Extract the [X, Y] coordinate from the center of the cell holding the provided text.  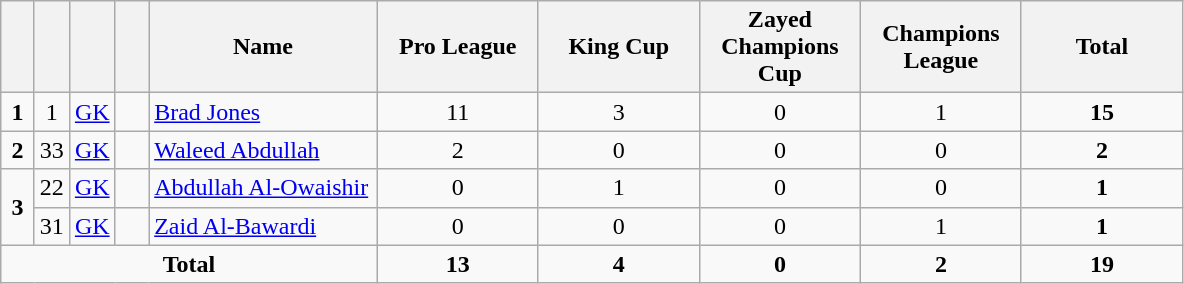
13 [458, 264]
4 [618, 264]
15 [1102, 112]
Brad Jones [264, 112]
22 [52, 188]
33 [52, 150]
Zaid Al-Bawardi [264, 226]
Zayed Champions Cup [780, 47]
Abdullah Al-Owaishir [264, 188]
Waleed Abdullah [264, 150]
King Cup [618, 47]
Name [264, 47]
31 [52, 226]
Pro League [458, 47]
11 [458, 112]
19 [1102, 264]
Champions League [940, 47]
